Return (x, y) of the center of cell containing provided text 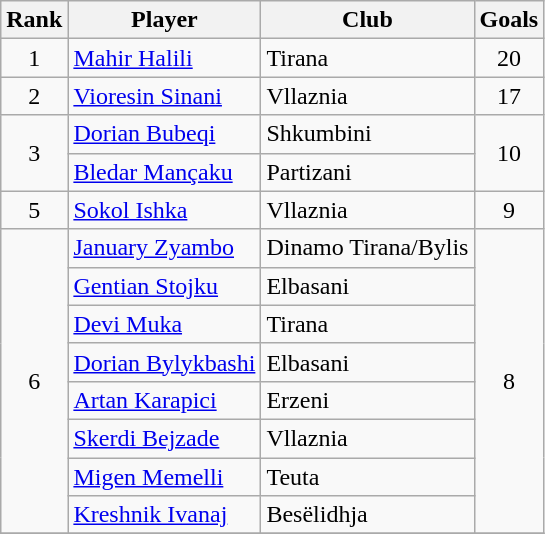
17 (509, 96)
Devi Muka (164, 324)
Gentian Stojku (164, 286)
2 (34, 96)
3 (34, 153)
Dinamo Tirana/Bylis (368, 248)
Bledar Mançaku (164, 172)
Vioresin Sinani (164, 96)
Artan Karapici (164, 400)
Club (368, 20)
Besëlidhja (368, 515)
Dorian Bubeqi (164, 134)
Rank (34, 20)
Shkumbini (368, 134)
Dorian Bylykbashi (164, 362)
Erzeni (368, 400)
Partizani (368, 172)
Mahir Halili (164, 58)
Teuta (368, 477)
Kreshnik Ivanaj (164, 515)
6 (34, 381)
1 (34, 58)
January Zyambo (164, 248)
Player (164, 20)
9 (509, 210)
Skerdi Bejzade (164, 438)
Goals (509, 20)
20 (509, 58)
10 (509, 153)
Sokol Ishka (164, 210)
Migen Memelli (164, 477)
5 (34, 210)
8 (509, 381)
